Output the (x, y) coordinate of the center of the cell containing the given text.  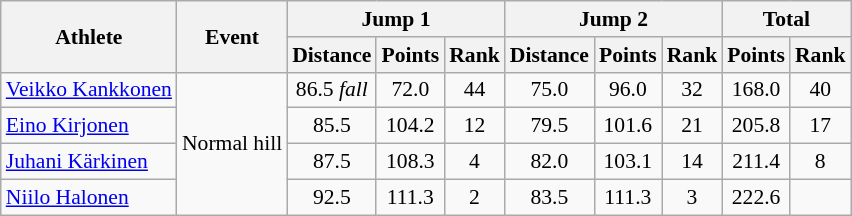
104.2 (410, 126)
Jump 1 (396, 19)
75.0 (550, 90)
86.5 fall (332, 90)
Event (232, 36)
Normal hill (232, 143)
Niilo Halonen (89, 197)
103.1 (628, 162)
222.6 (756, 197)
21 (692, 126)
Eino Kirjonen (89, 126)
8 (820, 162)
87.5 (332, 162)
2 (474, 197)
83.5 (550, 197)
205.8 (756, 126)
3 (692, 197)
44 (474, 90)
4 (474, 162)
211.4 (756, 162)
Athlete (89, 36)
108.3 (410, 162)
101.6 (628, 126)
82.0 (550, 162)
72.0 (410, 90)
32 (692, 90)
92.5 (332, 197)
168.0 (756, 90)
79.5 (550, 126)
Jump 2 (614, 19)
85.5 (332, 126)
40 (820, 90)
Veikko Kankkonen (89, 90)
12 (474, 126)
Juhani Kärkinen (89, 162)
96.0 (628, 90)
17 (820, 126)
Total (786, 19)
14 (692, 162)
